Return (X, Y) of the center of cell containing provided text 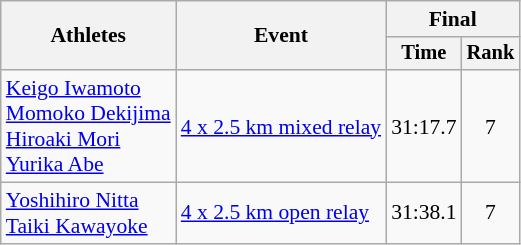
Keigo IwamotoMomoko DekijimaHiroaki MoriYurika Abe (88, 126)
4 x 2.5 km open relay (281, 214)
4 x 2.5 km mixed relay (281, 126)
Event (281, 36)
Yoshihiro NittaTaiki Kawayoke (88, 214)
Time (424, 54)
Athletes (88, 36)
31:17.7 (424, 126)
Rank (491, 54)
Final (452, 19)
31:38.1 (424, 214)
